For the text-containing cell, return its midpoint in (X, Y) coordinate format. 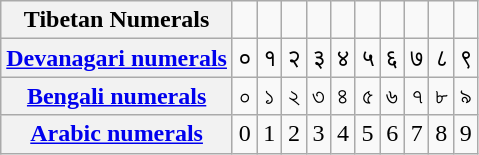
Bengali numerals (117, 96)
৪ (344, 96)
7 (416, 134)
৭ (416, 96)
० (244, 58)
১ (270, 96)
९ (466, 58)
৮ (442, 96)
6 (392, 134)
२ (294, 58)
६ (392, 58)
2 (294, 134)
0 (244, 134)
০ (244, 96)
७ (416, 58)
4 (344, 134)
५ (368, 58)
8 (442, 134)
४ (344, 58)
9 (466, 134)
২ (294, 96)
5 (368, 134)
Tibetan Numerals (117, 20)
३ (318, 58)
৬ (392, 96)
1 (270, 134)
৩ (318, 96)
८ (442, 58)
Arabic numerals (117, 134)
৫ (368, 96)
৯ (466, 96)
१ (270, 58)
Devanagari numerals (117, 58)
3 (318, 134)
